Output the (x, y) coordinate of the center of the cell containing the given text.  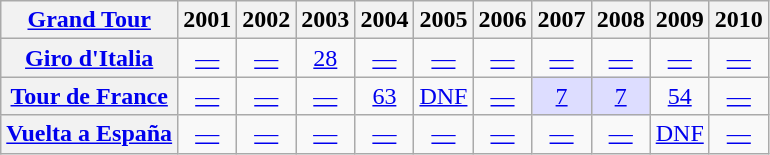
2006 (502, 20)
2004 (384, 20)
28 (326, 58)
63 (384, 96)
2009 (680, 20)
Tour de France (90, 96)
Grand Tour (90, 20)
2010 (738, 20)
2001 (208, 20)
2008 (620, 20)
Giro d'Italia (90, 58)
2003 (326, 20)
2005 (444, 20)
Vuelta a España (90, 134)
54 (680, 96)
2002 (266, 20)
2007 (562, 20)
